Provide the [x, y] coordinate of the cell's center where the given text is located.  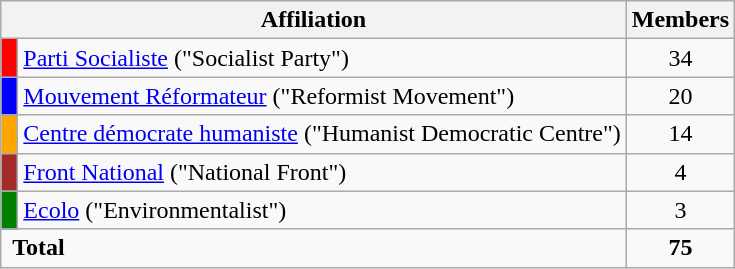
14 [680, 134]
Members [680, 20]
Total [314, 248]
Front National ("National Front") [322, 172]
Mouvement Réformateur ("Reformist Movement") [322, 96]
Parti Socialiste ("Socialist Party") [322, 58]
34 [680, 58]
75 [680, 248]
3 [680, 210]
Ecolo ("Environmentalist") [322, 210]
20 [680, 96]
Centre démocrate humaniste ("Humanist Democratic Centre") [322, 134]
4 [680, 172]
Affiliation [314, 20]
